Scan for the cell matching the given text and deliver its (X, Y) coordinate at center. 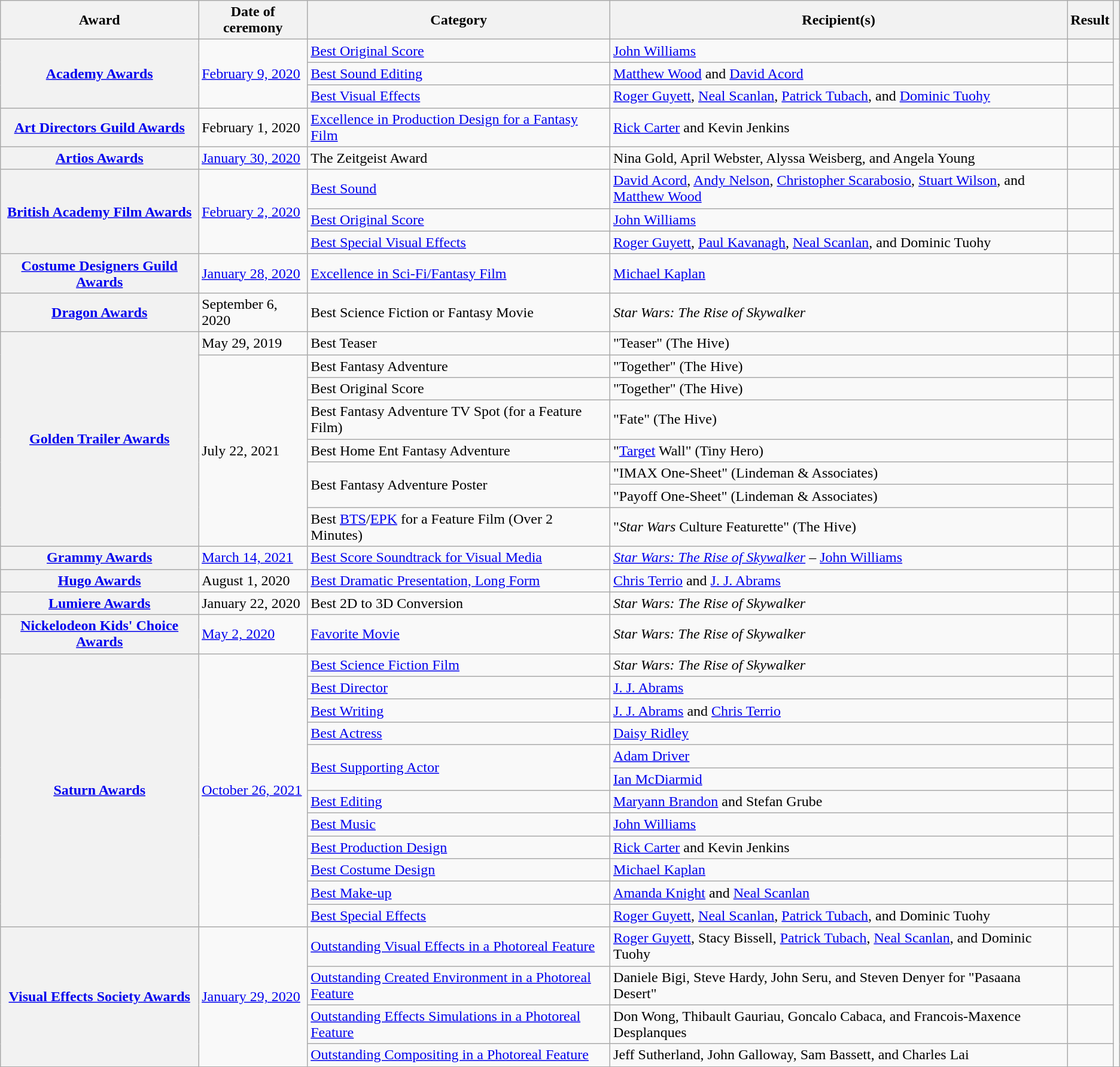
J. J. Abrams (839, 688)
Nina Gold, April Webster, Alyssa Weisberg, and Angela Young (839, 158)
October 26, 2021 (253, 790)
David Acord, Andy Nelson, Christopher Scarabosio, Stuart Wilson, and Matthew Wood (839, 189)
Outstanding Effects Simulations in a Photoreal Feature (459, 1025)
Best Fantasy Adventure TV Spot (for a Feature Film) (459, 420)
January 28, 2020 (253, 273)
Best Director (459, 688)
Best Actress (459, 733)
The Zeitgeist Award (459, 158)
Best Special Effects (459, 916)
Best Editing (459, 802)
Best Production Design (459, 847)
July 22, 2021 (253, 450)
"IMAX One-Sheet" (Lindeman & Associates) (839, 473)
Favorite Movie (459, 634)
Lumiere Awards (99, 603)
Don Wong, Thibault Gauriau, Goncalo Cabaca, and Francois-Maxence Desplanques (839, 1025)
Jeff Sutherland, John Galloway, Sam Bassett, and Charles Lai (839, 1055)
Chris Terrio and J. J. Abrams (839, 580)
Best Science Fiction or Fantasy Movie (459, 312)
Best Sound Editing (459, 74)
Best Sound (459, 189)
Costume Designers Guild Awards (99, 273)
February 9, 2020 (253, 74)
Golden Trailer Awards (99, 439)
"Payoff One-Sheet" (Lindeman & Associates) (839, 496)
Date of ceremony (253, 20)
Amanda Knight and Neal Scanlan (839, 893)
Visual Effects Society Awards (99, 997)
Dragon Awards (99, 312)
Grammy Awards (99, 558)
Outstanding Compositing in a Photoreal Feature (459, 1055)
British Academy Film Awards (99, 212)
"Fate" (The Hive) (839, 420)
Hugo Awards (99, 580)
Saturn Awards (99, 790)
January 22, 2020 (253, 603)
Roger Guyett, Paul Kavanagh, Neal Scanlan, and Dominic Tuohy (839, 242)
September 6, 2020 (253, 312)
Award (99, 20)
Star Wars: The Rise of Skywalker – John Williams (839, 558)
Adam Driver (839, 756)
February 1, 2020 (253, 127)
Outstanding Created Environment in a Photoreal Feature (459, 985)
Category (459, 20)
Roger Guyett, Stacy Bissell, Patrick Tubach, Neal Scanlan, and Dominic Tuohy (839, 947)
March 14, 2021 (253, 558)
Best Visual Effects (459, 96)
Best Fantasy Adventure (459, 366)
Best Score Soundtrack for Visual Media (459, 558)
Daisy Ridley (839, 733)
Best Teaser (459, 343)
Daniele Bigi, Steve Hardy, John Seru, and Steven Denyer for "Pasaana Desert" (839, 985)
May 2, 2020 (253, 634)
Best Supporting Actor (459, 767)
Recipient(s) (839, 20)
Best BTS/EPK for a Feature Film (Over 2 Minutes) (459, 527)
Best 2D to 3D Conversion (459, 603)
Excellence in Sci-Fi/Fantasy Film (459, 273)
Best Writing (459, 710)
January 29, 2020 (253, 997)
J. J. Abrams and Chris Terrio (839, 710)
Outstanding Visual Effects in a Photoreal Feature (459, 947)
"Star Wars Culture Featurette" (The Hive) (839, 527)
Result (1090, 20)
"Target Wall" (Tiny Hero) (839, 451)
Matthew Wood and David Acord (839, 74)
May 29, 2019 (253, 343)
Best Costume Design (459, 870)
Art Directors Guild Awards (99, 127)
Nickelodeon Kids' Choice Awards (99, 634)
January 30, 2020 (253, 158)
Best Home Ent Fantasy Adventure (459, 451)
Best Music (459, 825)
Ian McDiarmid (839, 779)
February 2, 2020 (253, 212)
Best Special Visual Effects (459, 242)
Excellence in Production Design for a Fantasy Film (459, 127)
Artios Awards (99, 158)
Best Science Fiction Film (459, 665)
Maryann Brandon and Stefan Grube (839, 802)
August 1, 2020 (253, 580)
"Teaser" (The Hive) (839, 343)
Academy Awards (99, 74)
Best Make-up (459, 893)
Best Fantasy Adventure Poster (459, 485)
Best Dramatic Presentation, Long Form (459, 580)
